Determine the (x, y) coordinate at the center of the cell enclosing the given text.  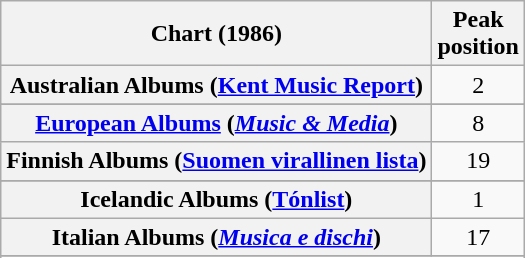
19 (478, 161)
1 (478, 199)
8 (478, 123)
Chart (1986) (216, 34)
17 (478, 237)
Icelandic Albums (Tónlist) (216, 199)
2 (478, 85)
Australian Albums (Kent Music Report) (216, 85)
Finnish Albums (Suomen virallinen lista) (216, 161)
Peakposition (478, 34)
Italian Albums (Musica e dischi) (216, 237)
European Albums (Music & Media) (216, 123)
